Locate the cell with the specified text and output its (X, Y) center coordinate. 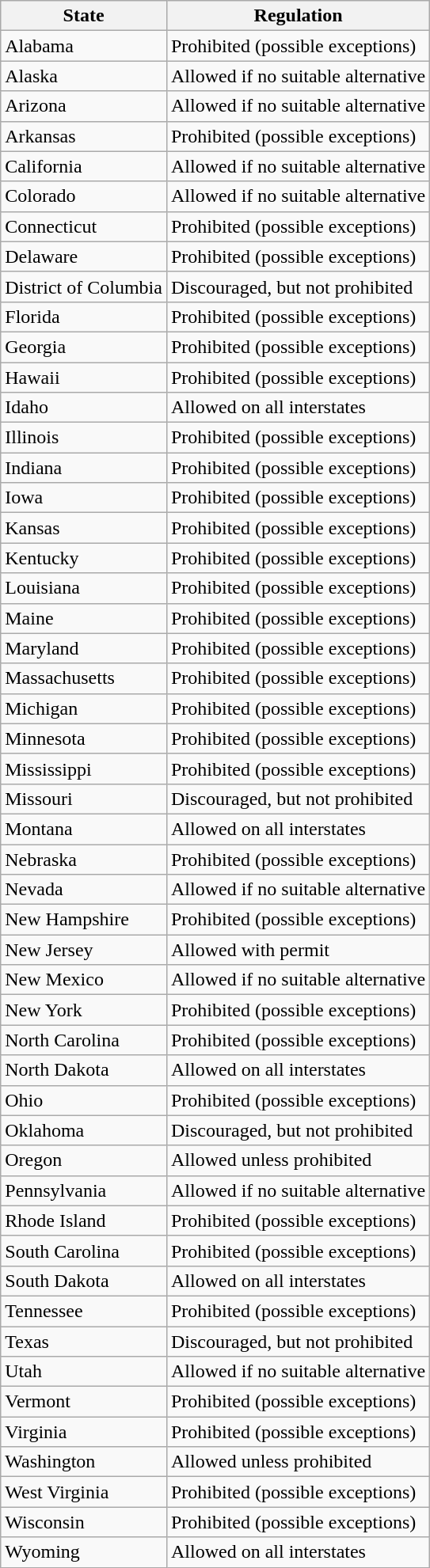
South Dakota (84, 1281)
Washington (84, 1462)
Virginia (84, 1432)
District of Columbia (84, 287)
Iowa (84, 498)
Hawaii (84, 378)
Allowed with permit (298, 950)
Delaware (84, 256)
Nebraska (84, 859)
Colorado (84, 196)
Alabama (84, 46)
New Jersey (84, 950)
Illinois (84, 438)
Arkansas (84, 136)
North Carolina (84, 1040)
New Hampshire (84, 920)
Mississippi (84, 769)
Maine (84, 618)
Oregon (84, 1160)
Tennessee (84, 1311)
Georgia (84, 347)
Kentucky (84, 558)
Connecticut (84, 226)
Maryland (84, 648)
New Mexico (84, 980)
Missouri (84, 799)
Wisconsin (84, 1522)
Texas (84, 1342)
Nevada (84, 890)
North Dakota (84, 1070)
Pennsylvania (84, 1190)
Utah (84, 1372)
Wyoming (84, 1552)
Indiana (84, 468)
Alaska (84, 76)
Vermont (84, 1402)
Michigan (84, 708)
Idaho (84, 408)
New York (84, 1010)
Regulation (298, 16)
Florida (84, 317)
Oklahoma (84, 1130)
Montana (84, 829)
West Virginia (84, 1492)
South Carolina (84, 1251)
Arizona (84, 106)
Louisiana (84, 588)
California (84, 166)
Massachusetts (84, 678)
Kansas (84, 528)
Minnesota (84, 738)
Rhode Island (84, 1221)
State (84, 16)
Ohio (84, 1100)
